Scan for the cell matching the given text and deliver its [X, Y] coordinate at center. 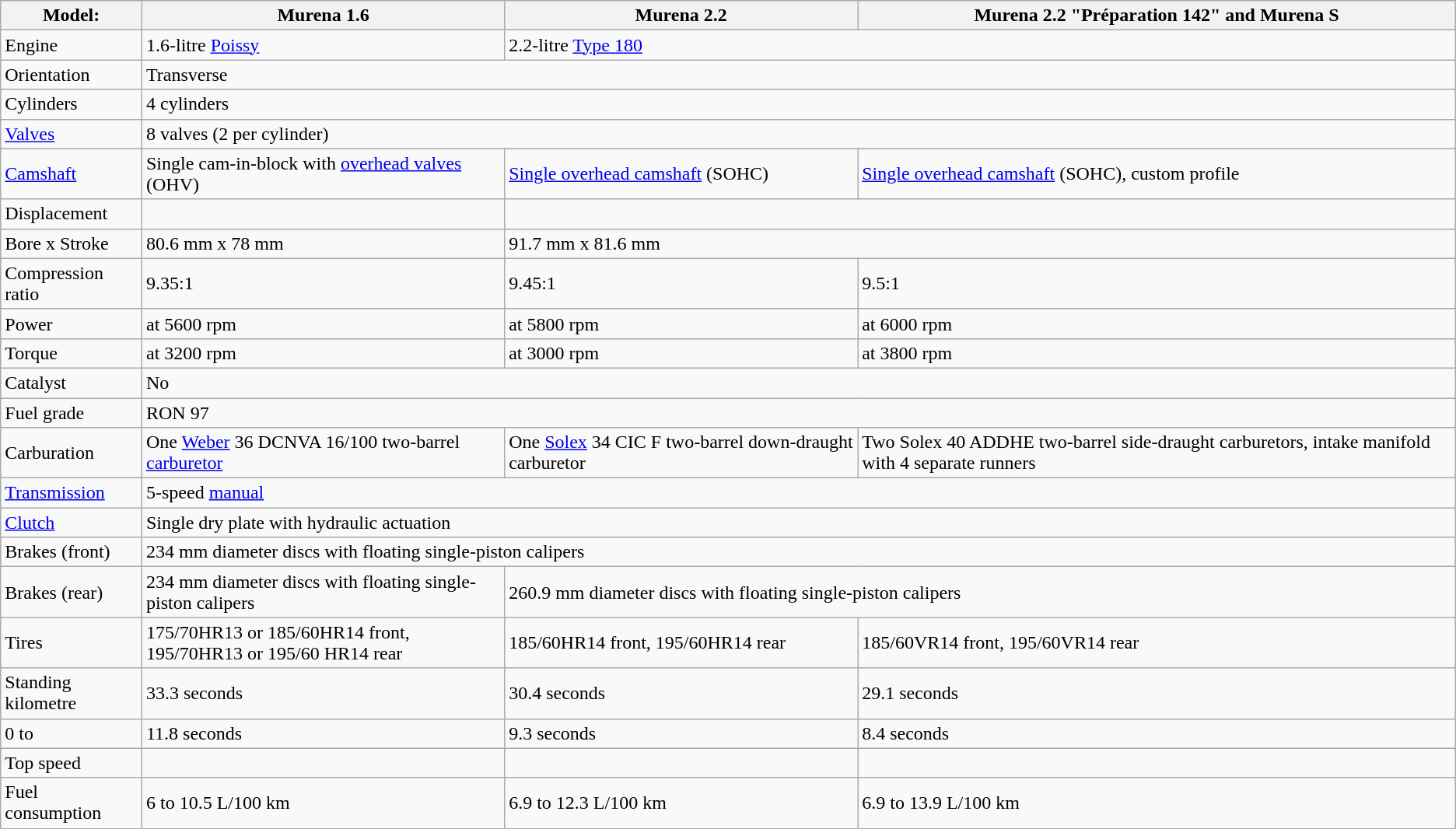
Cylinders [72, 104]
Fuel consumption [72, 803]
Murena 2.2 "Préparation 142" and Murena S [1157, 16]
Power [72, 324]
1.6-litre Poissy [323, 45]
Compression ratio [72, 283]
Orientation [72, 75]
Single overhead camshaft (SOHC), custom profile [1157, 174]
9.3 seconds [681, 733]
91.7 mm x 81.6 mm [980, 243]
9.5:1 [1157, 283]
One Solex 34 CIC F two-barrel down-draught carburetor [681, 453]
9.45:1 [681, 283]
Model: [72, 16]
Single cam-in-block with overhead valves (OHV) [323, 174]
Top speed [72, 763]
11.8 seconds [323, 733]
Two Solex 40 ADDHE two-barrel side-draught carburetors, intake manifold with 4 separate runners [1157, 453]
Carburation [72, 453]
Standing kilometre [72, 694]
at 3200 rpm [323, 353]
185/60HR14 front, 195/60HR14 rear [681, 642]
Murena 1.6 [323, 16]
at 5800 rpm [681, 324]
185/60VR14 front, 195/60VR14 rear [1157, 642]
30.4 seconds [681, 694]
6.9 to 13.9 L/100 km [1157, 803]
4 cylinders [798, 104]
80.6 mm x 78 mm [323, 243]
29.1 seconds [1157, 694]
0 to [72, 733]
Displacement [72, 214]
8 valves (2 per cylinder) [798, 134]
RON 97 [798, 413]
Camshaft [72, 174]
Single overhead camshaft (SOHC) [681, 174]
Fuel grade [72, 413]
8.4 seconds [1157, 733]
Engine [72, 45]
Clutch [72, 523]
at 5600 rpm [323, 324]
Bore x Stroke [72, 243]
175/70HR13 or 185/60HR14 front, 195/70HR13 or 195/60 HR14 rear [323, 642]
260.9 mm diameter discs with floating single-piston calipers [980, 593]
at 3000 rpm [681, 353]
Murena 2.2 [681, 16]
Torque [72, 353]
Transmission [72, 493]
Brakes (front) [72, 552]
Single dry plate with hydraulic actuation [798, 523]
9.35:1 [323, 283]
Catalyst [72, 383]
33.3 seconds [323, 694]
Tires [72, 642]
at 6000 rpm [1157, 324]
6.9 to 12.3 L/100 km [681, 803]
No [798, 383]
at 3800 rpm [1157, 353]
6 to 10.5 L/100 km [323, 803]
5-speed manual [798, 493]
Brakes (rear) [72, 593]
Transverse [798, 75]
2.2-litre Type 180 [980, 45]
One Weber 36 DCNVA 16/100 two-barrel carburetor [323, 453]
Valves [72, 134]
